Find where the given text appears and provide that cell's center as [x, y] coordinate. 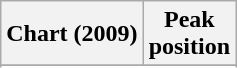
Peakposition [189, 34]
Chart (2009) [72, 34]
